For the text-containing cell, return its midpoint in (X, Y) coordinate format. 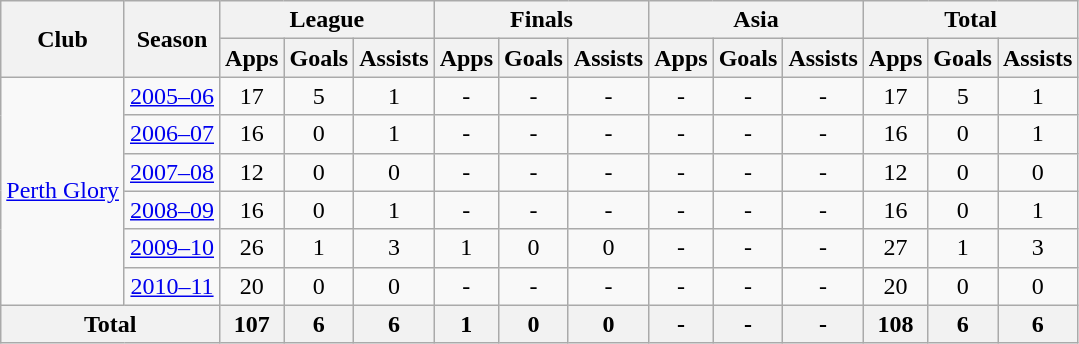
2009–10 (172, 248)
Season (172, 39)
2008–09 (172, 210)
League (328, 20)
107 (252, 324)
27 (895, 248)
26 (252, 248)
2006–07 (172, 134)
2010–11 (172, 286)
Club (63, 39)
108 (895, 324)
2005–06 (172, 96)
Asia (756, 20)
Perth Glory (63, 191)
2007–08 (172, 172)
Finals (542, 20)
